Scan for the cell matching the given text and deliver its [x, y] coordinate at center. 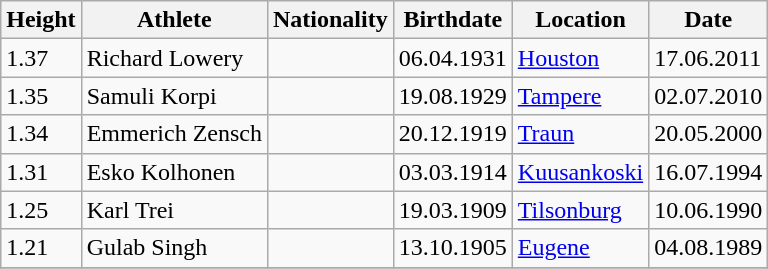
Nationality [330, 20]
Emmerich Zensch [174, 134]
20.05.2000 [708, 134]
Athlete [174, 20]
Traun [580, 134]
Eugene [580, 248]
Tilsonburg [580, 210]
13.10.1905 [452, 248]
03.03.1914 [452, 172]
Houston [580, 58]
Esko Kolhonen [174, 172]
Karl Trei [174, 210]
Location [580, 20]
Richard Lowery [174, 58]
Date [708, 20]
10.06.1990 [708, 210]
1.21 [41, 248]
1.31 [41, 172]
04.08.1989 [708, 248]
1.35 [41, 96]
1.37 [41, 58]
20.12.1919 [452, 134]
19.08.1929 [452, 96]
02.07.2010 [708, 96]
Birthdate [452, 20]
Height [41, 20]
1.34 [41, 134]
Gulab Singh [174, 248]
Kuusankoski [580, 172]
17.06.2011 [708, 58]
Tampere [580, 96]
06.04.1931 [452, 58]
19.03.1909 [452, 210]
Samuli Korpi [174, 96]
1.25 [41, 210]
16.07.1994 [708, 172]
